Return [X, Y] of the center of cell containing provided text 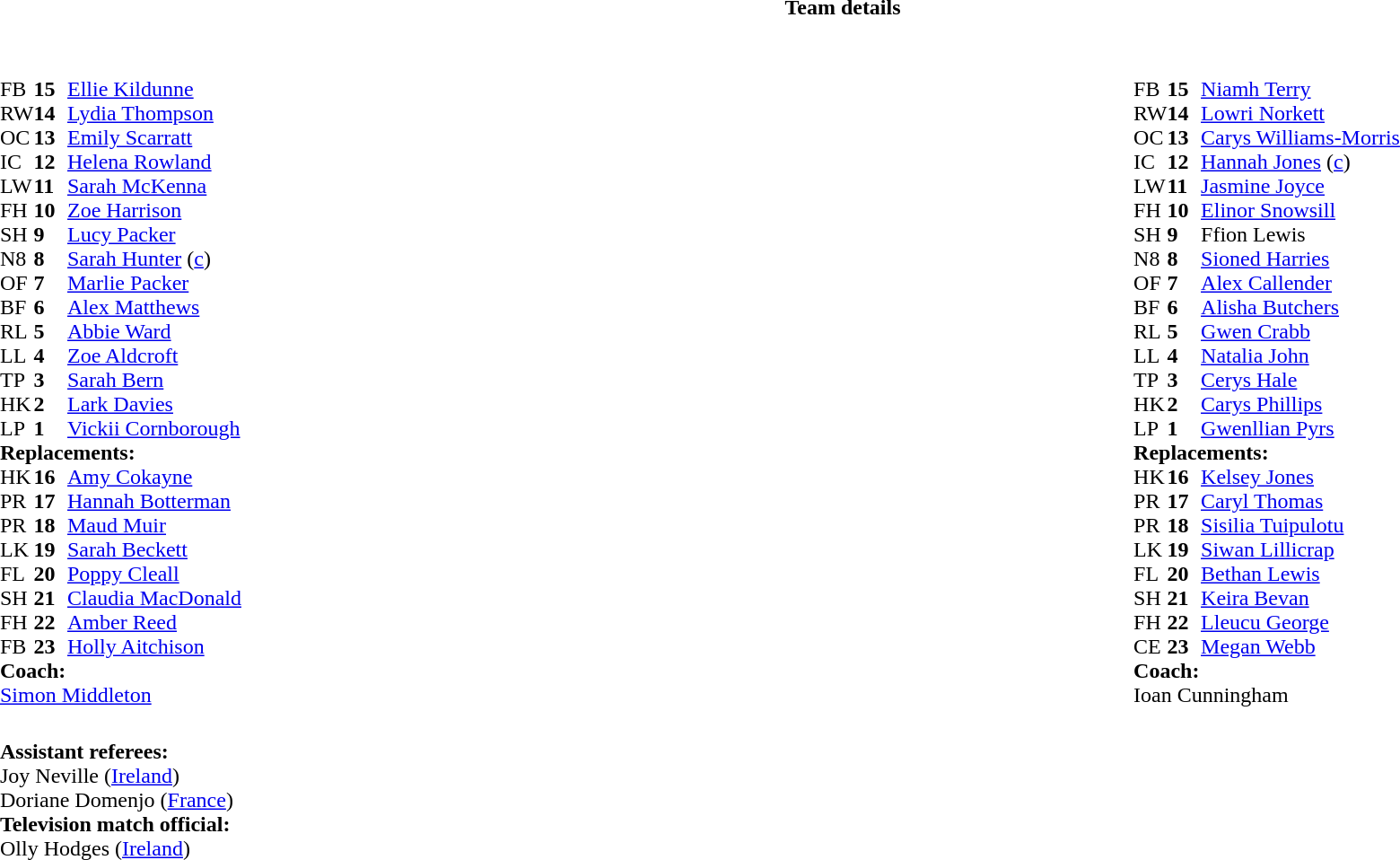
Marlie Packer [154, 284]
Zoe Harrison [154, 210]
Lydia Thompson [154, 113]
Poppy Cleall [154, 575]
Vickii Cornborough [154, 429]
Gwen Crabb [1300, 332]
Gwenllian Pyrs [1300, 429]
Amy Cokayne [154, 478]
Holly Aitchison [154, 646]
Siwan Lillicrap [1300, 549]
Caryl Thomas [1300, 501]
Zoe Aldcroft [154, 355]
Alisha Butchers [1300, 307]
Elinor Snowsill [1300, 210]
Sarah McKenna [154, 187]
Sarah Bern [154, 381]
Jasmine Joyce [1300, 187]
Megan Webb [1300, 646]
Lowri Norkett [1300, 113]
Ffion Lewis [1300, 235]
Ioan Cunningham [1267, 695]
Alex Callender [1300, 284]
Carys Williams-Morris [1300, 138]
Sioned Harries [1300, 259]
Lark Davies [154, 404]
Maud Muir [154, 526]
Sarah Hunter (c) [154, 259]
Kelsey Jones [1300, 478]
Hannah Botterman [154, 501]
Lleucu George [1300, 623]
Cerys Hale [1300, 381]
CE [1151, 646]
Sisilia Tuipulotu [1300, 526]
Sarah Beckett [154, 549]
Emily Scarratt [154, 138]
Abbie Ward [154, 332]
Hannah Jones (c) [1300, 162]
Claudia MacDonald [154, 598]
Alex Matthews [154, 307]
Simon Middleton [120, 695]
Keira Bevan [1300, 598]
Lucy Packer [154, 235]
Niamh Terry [1300, 90]
Ellie Kildunne [154, 90]
Helena Rowland [154, 162]
Natalia John [1300, 355]
Carys Phillips [1300, 404]
Amber Reed [154, 623]
Bethan Lewis [1300, 575]
